Pinpoint the cell where the given text exists, returning its (x, y) midpoint coordinate. 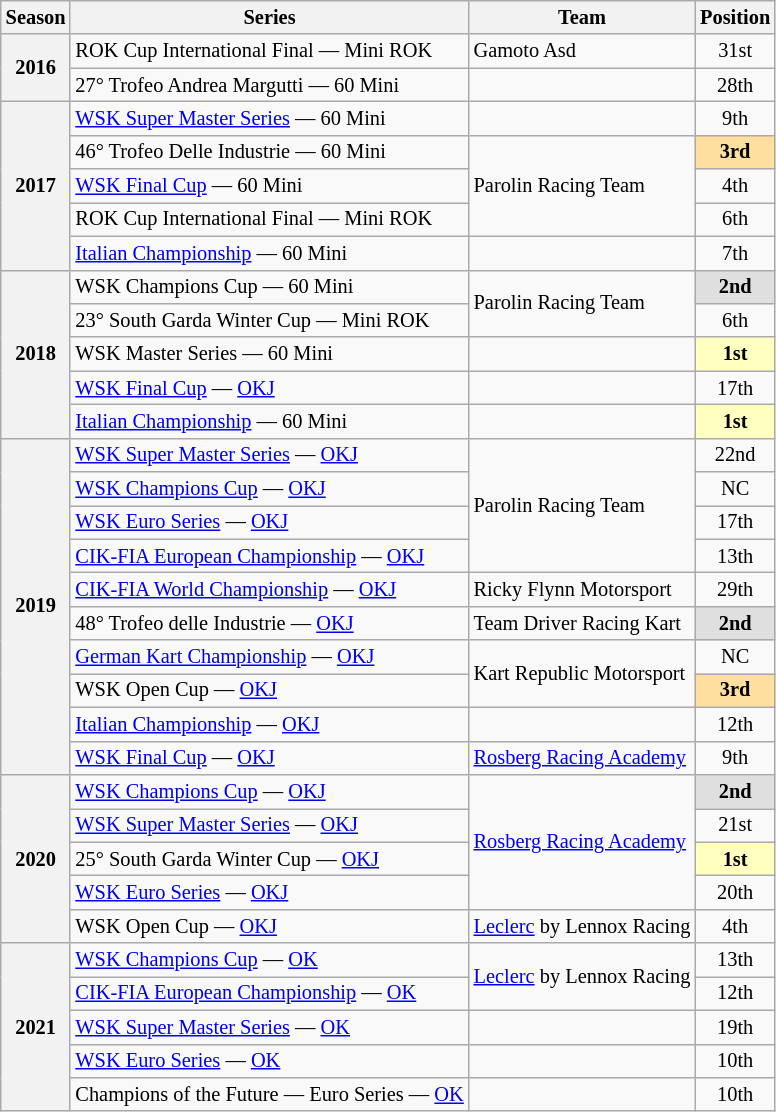
2018 (36, 354)
28th (735, 85)
2020 (36, 858)
CIK-FIA World Championship — OKJ (269, 589)
46° Trofeo Delle Industrie — 60 Mini (269, 152)
WSK Final Cup — 60 Mini (269, 186)
25° South Garda Winter Cup — OKJ (269, 859)
20th (735, 892)
Kart Republic Motorsport (582, 674)
Ricky Flynn Motorsport (582, 589)
WSK Master Series — 60 Mini (269, 354)
22nd (735, 455)
2019 (36, 606)
19th (735, 1027)
2016 (36, 68)
48° Trofeo delle Industrie — OKJ (269, 623)
Champions of the Future — Euro Series — OK (269, 1094)
2017 (36, 185)
2021 (36, 1027)
WSK Euro Series — OK (269, 1061)
Italian Championship — OKJ (269, 724)
WSK Champions Cup — 60 Mini (269, 287)
31st (735, 51)
Gamoto Asd (582, 51)
7th (735, 253)
WSK Champions Cup — OK (269, 960)
29th (735, 589)
Season (36, 17)
WSK Super Master Series — OK (269, 1027)
27° Trofeo Andrea Margutti — 60 Mini (269, 85)
Team (582, 17)
21st (735, 825)
CIK-FIA European Championship — OK (269, 993)
CIK-FIA European Championship — OKJ (269, 556)
Series (269, 17)
23° South Garda Winter Cup — Mini ROK (269, 320)
WSK Super Master Series — 60 Mini (269, 118)
German Kart Championship — OKJ (269, 657)
Position (735, 17)
Team Driver Racing Kart (582, 623)
